Provide the (X, Y) coordinate of the cell's center where the given text is located.  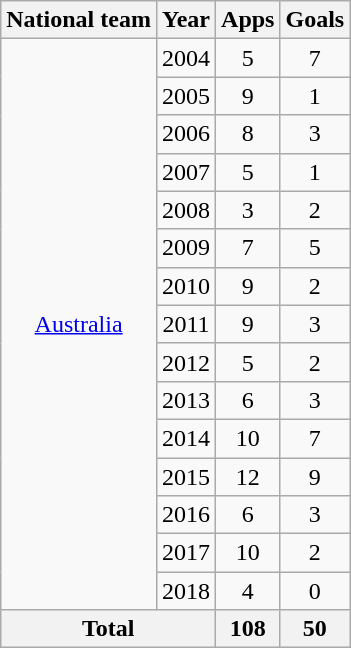
2011 (186, 324)
2012 (186, 362)
2008 (186, 210)
8 (248, 134)
108 (248, 629)
12 (248, 477)
2009 (186, 248)
National team (79, 20)
2016 (186, 515)
Goals (315, 20)
2007 (186, 172)
0 (315, 591)
2013 (186, 400)
Australia (79, 324)
2014 (186, 438)
Total (108, 629)
2004 (186, 58)
50 (315, 629)
4 (248, 591)
2015 (186, 477)
2005 (186, 96)
2017 (186, 553)
2006 (186, 134)
2018 (186, 591)
Apps (248, 20)
Year (186, 20)
2010 (186, 286)
